Return the (x, y) coordinate for the center point of the cell that contains the specified text.  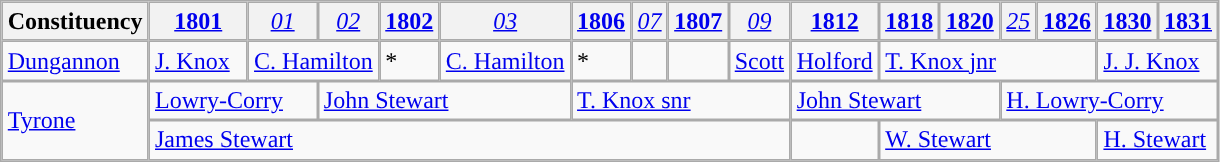
1820 (970, 22)
09 (759, 22)
1806 (602, 22)
T. Knox jnr (988, 61)
W. Stewart (988, 140)
1818 (910, 22)
03 (506, 22)
James Stewart (470, 140)
Scott (759, 61)
1812 (834, 22)
25 (1018, 22)
1807 (698, 22)
1802 (410, 22)
1830 (1128, 22)
H. Stewart (1158, 140)
J. Knox (198, 61)
Lowry-Corry (234, 101)
Holford (834, 61)
Dungannon (76, 61)
07 (650, 22)
02 (348, 22)
T. Knox snr (681, 101)
J. J. Knox (1158, 61)
1801 (198, 22)
H. Lowry-Corry (1109, 101)
1831 (1188, 22)
Tyrone (76, 120)
Constituency (76, 22)
1826 (1068, 22)
01 (283, 22)
